Locate the cell with the specified text and output its (x, y) center coordinate. 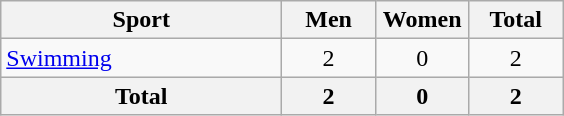
Women (422, 20)
Swimming (142, 58)
Men (329, 20)
Sport (142, 20)
